Scan for the cell matching the given text and deliver its [X, Y] coordinate at center. 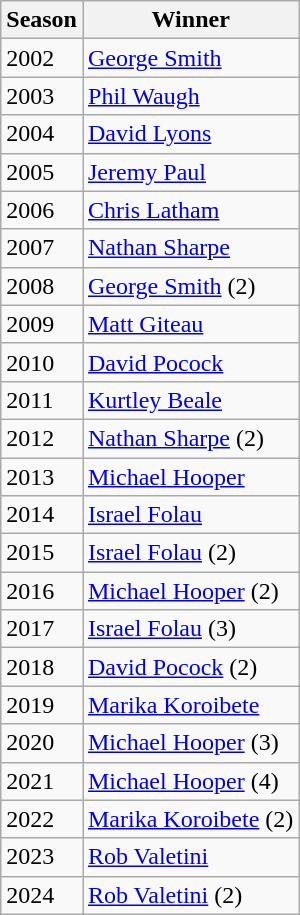
Jeremy Paul [190, 172]
2003 [42, 96]
David Lyons [190, 134]
2002 [42, 58]
2020 [42, 743]
Marika Koroibete [190, 705]
2005 [42, 172]
2018 [42, 667]
Michael Hooper (4) [190, 781]
2015 [42, 553]
2013 [42, 477]
David Pocock (2) [190, 667]
2004 [42, 134]
Chris Latham [190, 210]
2021 [42, 781]
Matt Giteau [190, 324]
2014 [42, 515]
2024 [42, 895]
Michael Hooper (2) [190, 591]
Nathan Sharpe [190, 248]
2008 [42, 286]
Season [42, 20]
2009 [42, 324]
Israel Folau (2) [190, 553]
Phil Waugh [190, 96]
Israel Folau [190, 515]
Michael Hooper [190, 477]
2017 [42, 629]
David Pocock [190, 362]
2012 [42, 438]
2019 [42, 705]
Israel Folau (3) [190, 629]
2010 [42, 362]
2016 [42, 591]
Michael Hooper (3) [190, 743]
Rob Valetini [190, 857]
Winner [190, 20]
Rob Valetini (2) [190, 895]
2023 [42, 857]
Nathan Sharpe (2) [190, 438]
George Smith (2) [190, 286]
2022 [42, 819]
2011 [42, 400]
2006 [42, 210]
George Smith [190, 58]
Kurtley Beale [190, 400]
Marika Koroibete (2) [190, 819]
2007 [42, 248]
